Extract the [X, Y] coordinate from the center of the cell holding the provided text.  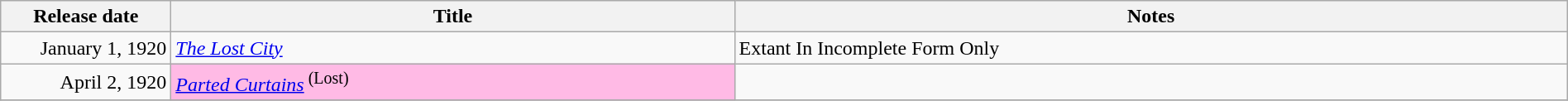
Notes [1151, 17]
The Lost City [453, 48]
Parted Curtains (Lost) [453, 83]
Release date [86, 17]
January 1, 1920 [86, 48]
April 2, 1920 [86, 83]
Title [453, 17]
Extant In Incomplete Form Only [1151, 48]
